Pinpoint the cell where the given text exists, returning its (X, Y) midpoint coordinate. 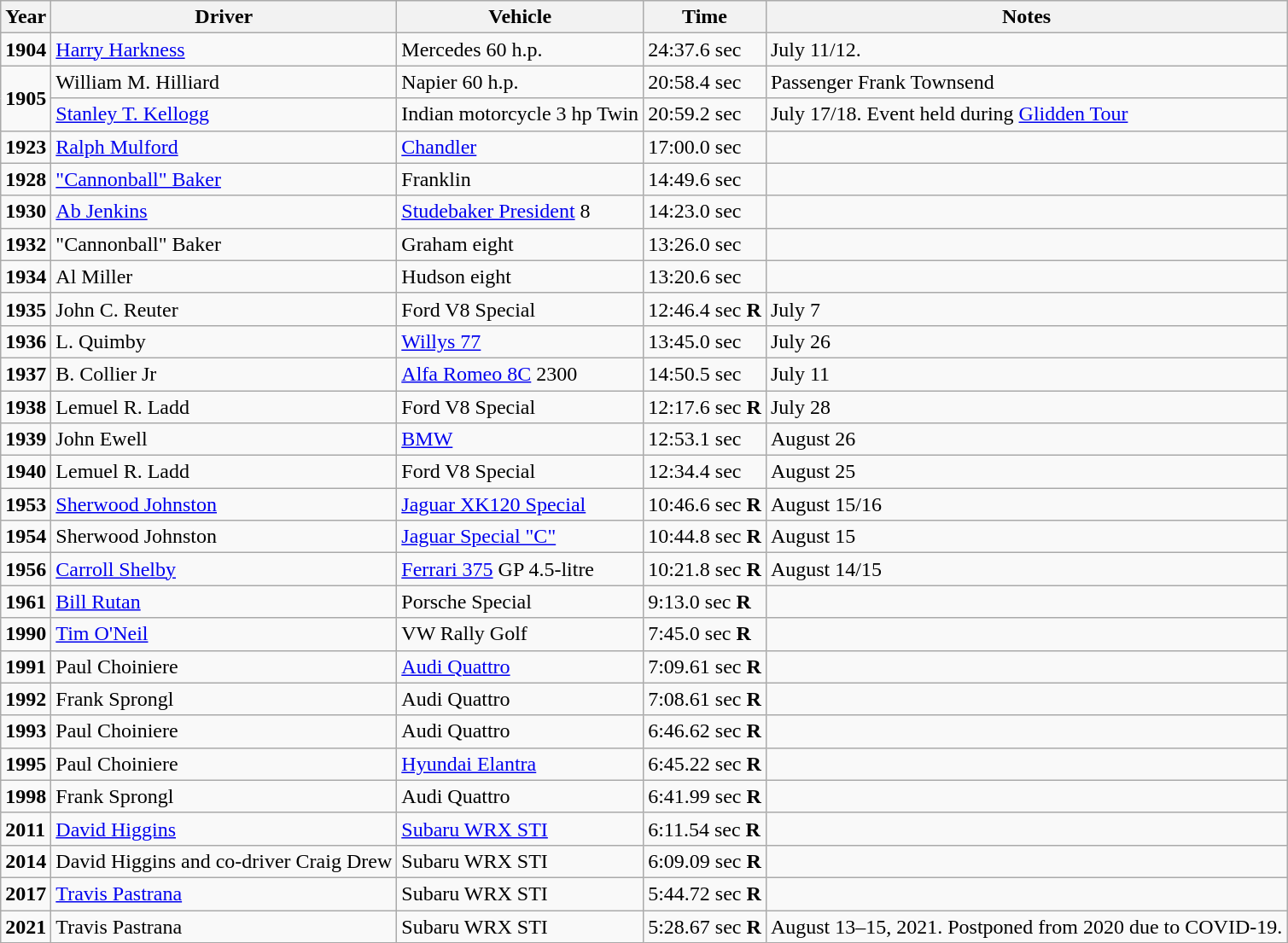
David Higgins and co-driver Craig Drew (224, 861)
17:00.0 sec (705, 147)
Chandler (521, 147)
Jaguar XK120 Special (521, 504)
1953 (26, 504)
6:45.22 sec R (705, 764)
1937 (26, 374)
August 15/16 (1026, 504)
1904 (26, 49)
Harry Harkness (224, 49)
Studebaker President 8 (521, 212)
1993 (26, 731)
14:49.6 sec (705, 179)
Bill Rutan (224, 602)
7:45.0 sec R (705, 634)
Hyundai Elantra (521, 764)
12:53.1 sec (705, 439)
Indian motorcycle 3 hp Twin (521, 114)
1961 (26, 602)
Willys 77 (521, 341)
10:21.8 sec R (705, 569)
13:26.0 sec (705, 244)
August 14/15 (1026, 569)
1939 (26, 439)
Alfa Romeo 8C 2300 (521, 374)
1956 (26, 569)
Porsche Special (521, 602)
1954 (26, 537)
1905 (26, 98)
Driver (224, 17)
12:17.6 sec R (705, 407)
10:44.8 sec R (705, 537)
20:58.4 sec (705, 82)
David Higgins (224, 829)
1930 (26, 212)
13:20.6 sec (705, 276)
1938 (26, 407)
July 26 (1026, 341)
6:09.09 sec R (705, 861)
24:37.6 sec (705, 49)
7:08.61 sec R (705, 699)
Ralph Mulford (224, 147)
Carroll Shelby (224, 569)
6:11.54 sec R (705, 829)
Ab Jenkins (224, 212)
1936 (26, 341)
2011 (26, 829)
1935 (26, 309)
Time (705, 17)
6:41.99 sec R (705, 796)
Year (26, 17)
5:44.72 sec R (705, 894)
1998 (26, 796)
John Ewell (224, 439)
Tim O'Neil (224, 634)
August 13–15, 2021. Postponed from 2020 due to COVID-19. (1026, 926)
1991 (26, 667)
Passenger Frank Townsend (1026, 82)
6:46.62 sec R (705, 731)
12:46.4 sec R (705, 309)
Napier 60 h.p. (521, 82)
2021 (26, 926)
1992 (26, 699)
Hudson eight (521, 276)
1940 (26, 472)
Ferrari 375 GP 4.5-litre (521, 569)
B. Collier Jr (224, 374)
Al Miller (224, 276)
2014 (26, 861)
1923 (26, 147)
9:13.0 sec R (705, 602)
L. Quimby (224, 341)
10:46.6 sec R (705, 504)
Vehicle (521, 17)
13:45.0 sec (705, 341)
1995 (26, 764)
July 28 (1026, 407)
14:23.0 sec (705, 212)
1990 (26, 634)
Mercedes 60 h.p. (521, 49)
1928 (26, 179)
1934 (26, 276)
12:34.4 sec (705, 472)
BMW (521, 439)
July 11/12. (1026, 49)
July 17/18. Event held during Glidden Tour (1026, 114)
William M. Hilliard (224, 82)
7:09.61 sec R (705, 667)
Stanley T. Kellogg (224, 114)
5:28.67 sec R (705, 926)
Jaguar Special "C" (521, 537)
VW Rally Golf (521, 634)
1932 (26, 244)
August 15 (1026, 537)
Graham eight (521, 244)
John C. Reuter (224, 309)
July 11 (1026, 374)
2017 (26, 894)
20:59.2 sec (705, 114)
Notes (1026, 17)
Franklin (521, 179)
August 26 (1026, 439)
August 25 (1026, 472)
July 7 (1026, 309)
14:50.5 sec (705, 374)
